Pinpoint the cell where the given text exists, returning its [X, Y] midpoint coordinate. 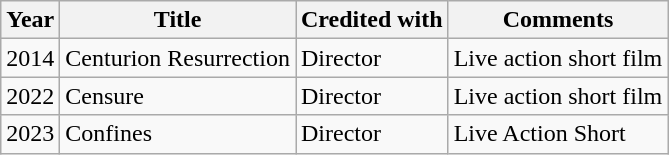
2022 [30, 96]
Confines [178, 134]
Censure [178, 96]
Year [30, 20]
Centurion Resurrection [178, 58]
Title [178, 20]
Live Action Short [558, 134]
2014 [30, 58]
2023 [30, 134]
Credited with [372, 20]
Comments [558, 20]
